Determine the (x, y) coordinate at the center of the cell enclosing the given text.  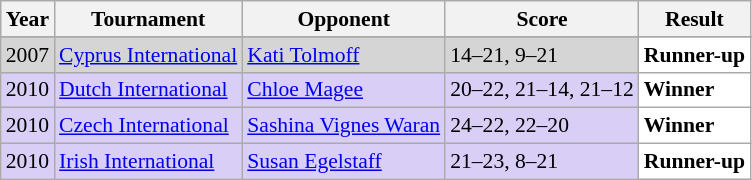
20–22, 21–14, 21–12 (542, 90)
Year (28, 19)
Susan Egelstaff (344, 162)
Score (542, 19)
Opponent (344, 19)
Chloe Magee (344, 90)
Cyprus International (148, 55)
Result (694, 19)
21–23, 8–21 (542, 162)
Dutch International (148, 90)
14–21, 9–21 (542, 55)
Sashina Vignes Waran (344, 126)
Tournament (148, 19)
24–22, 22–20 (542, 126)
Irish International (148, 162)
Kati Tolmoff (344, 55)
2007 (28, 55)
Czech International (148, 126)
